Search for the cell housing the specified text and yield its (x, y) center coordinate. 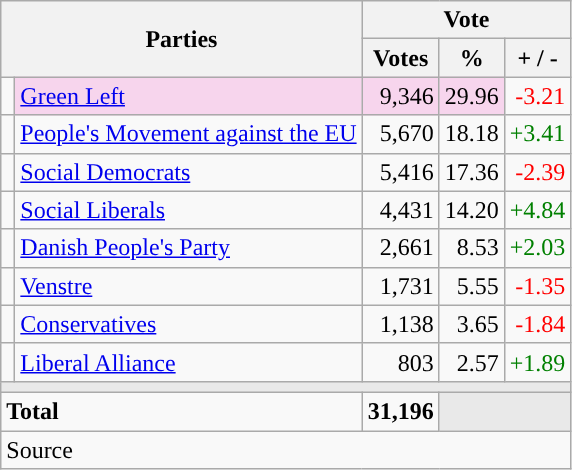
Total (182, 411)
+2.03 (538, 248)
Liberal Alliance (188, 362)
Danish People's Party (188, 248)
31,196 (400, 411)
Green Left (188, 96)
-1.84 (538, 324)
9,346 (400, 96)
Vote (466, 20)
+1.89 (538, 362)
18.18 (472, 134)
-3.21 (538, 96)
29.96 (472, 96)
Parties (182, 39)
Social Democrats (188, 172)
Votes (400, 58)
+3.41 (538, 134)
% (472, 58)
Venstre (188, 286)
-2.39 (538, 172)
5,416 (400, 172)
People's Movement against the EU (188, 134)
Source (286, 449)
803 (400, 362)
8.53 (472, 248)
14.20 (472, 210)
1,731 (400, 286)
-1.35 (538, 286)
2.57 (472, 362)
4,431 (400, 210)
17.36 (472, 172)
Conservatives (188, 324)
2,661 (400, 248)
3.65 (472, 324)
+4.84 (538, 210)
1,138 (400, 324)
5,670 (400, 134)
+ / - (538, 58)
Social Liberals (188, 210)
5.55 (472, 286)
